For the text-containing cell, return its midpoint in (x, y) coordinate format. 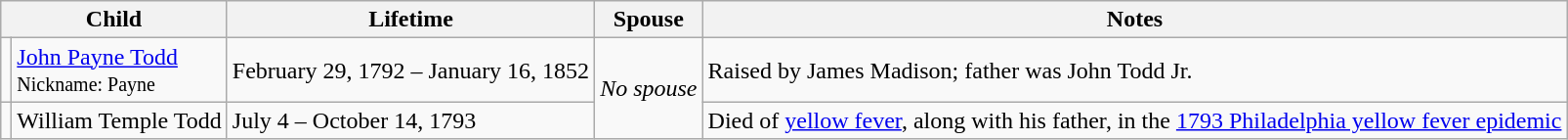
William Temple Todd (119, 120)
Died of yellow fever, along with his father, in the 1793 Philadelphia yellow fever epidemic (1135, 120)
July 4 – October 14, 1793 (410, 120)
No spouse (649, 88)
Raised by James Madison; father was John Todd Jr. (1135, 70)
John Payne ToddNickname: Payne (119, 70)
Child (114, 20)
Notes (1135, 20)
February 29, 1792 – January 16, 1852 (410, 70)
Lifetime (410, 20)
Spouse (649, 20)
